Identify which cell holds the provided text, then report its (x, y) central coordinate. 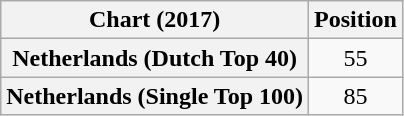
55 (356, 58)
Netherlands (Dutch Top 40) (155, 58)
Position (356, 20)
Chart (2017) (155, 20)
85 (356, 96)
Netherlands (Single Top 100) (155, 96)
